For the text-containing cell, return its midpoint in [x, y] coordinate format. 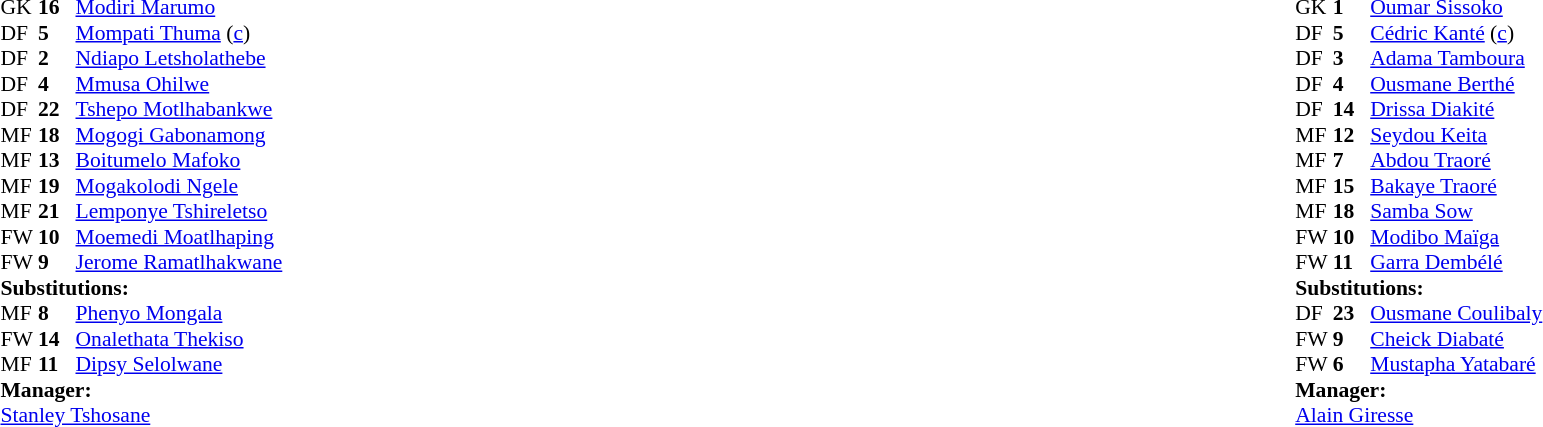
12 [1352, 135]
Mogakolodi Ngele [180, 186]
Bakaye Traoré [1456, 186]
2 [57, 59]
8 [57, 313]
Seydou Keita [1456, 135]
Abdou Traoré [1456, 161]
22 [57, 109]
Phenyo Mongala [180, 313]
21 [57, 211]
Drissa Diakité [1456, 109]
Mogogi Gabonamong [180, 135]
Moemedi Moatlhaping [180, 237]
Jerome Ramatlhakwane [180, 263]
15 [1352, 186]
23 [1352, 313]
Lemponye Tshireletso [180, 211]
Tshepo Motlhabankwe [180, 109]
Dipsy Selolwane [180, 365]
Modibo Maïga [1456, 237]
Adama Tamboura [1456, 59]
Ousmane Coulibaly [1456, 313]
Ousmane Berthé [1456, 84]
13 [57, 161]
Mmusa Ohilwe [180, 84]
19 [57, 186]
Garra Dembélé [1456, 263]
6 [1352, 365]
Cédric Kanté (c) [1456, 33]
3 [1352, 59]
Mustapha Yatabaré [1456, 365]
Ndiapo Letsholathebe [180, 59]
Onalethata Thekiso [180, 339]
7 [1352, 161]
Mompati Thuma (c) [180, 33]
Boitumelo Mafoko [180, 161]
Cheick Diabaté [1456, 339]
Samba Sow [1456, 211]
